Output the [X, Y] coordinate of the center of the cell containing the given text.  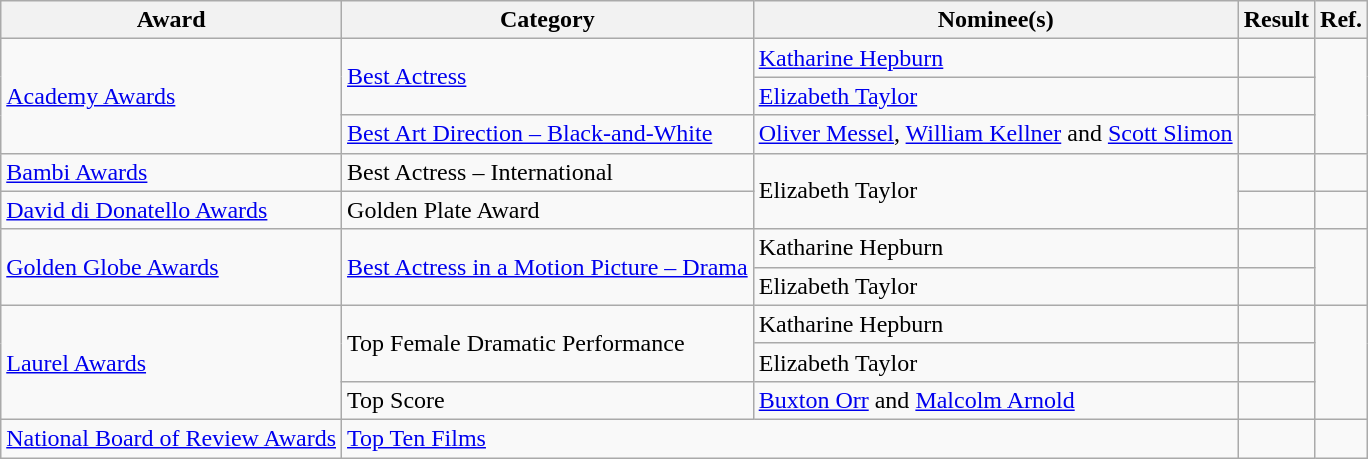
Academy Awards [172, 96]
Golden Plate Award [548, 210]
Award [172, 20]
Top Ten Films [790, 438]
David di Donatello Awards [172, 210]
National Board of Review Awards [172, 438]
Best Actress [548, 77]
Golden Globe Awards [172, 267]
Category [548, 20]
Top Female Dramatic Performance [548, 343]
Oliver Messel, William Kellner and Scott Slimon [996, 134]
Buxton Orr and Malcolm Arnold [996, 400]
Laurel Awards [172, 362]
Nominee(s) [996, 20]
Best Actress – International [548, 172]
Result [1276, 20]
Best Actress in a Motion Picture – Drama [548, 267]
Ref. [1342, 20]
Top Score [548, 400]
Best Art Direction – Black-and-White [548, 134]
Bambi Awards [172, 172]
